From the cell containing the given text, extract its center point as [X, Y] coordinate. 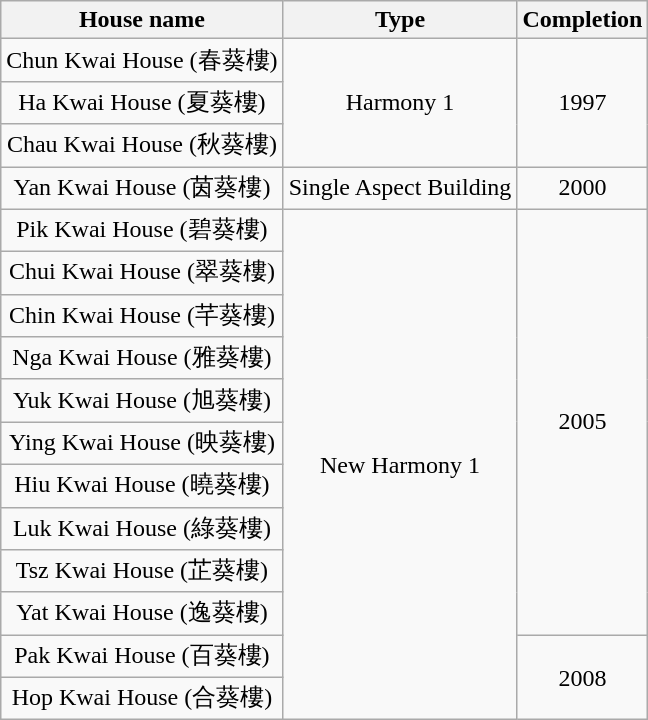
Yat Kwai House (逸葵樓) [142, 614]
Nga Kwai House (雅葵樓) [142, 358]
Yan Kwai House (茵葵樓) [142, 188]
Chun Kwai House (春葵樓) [142, 60]
2000 [582, 188]
Pak Kwai House (百葵樓) [142, 656]
1997 [582, 103]
2008 [582, 678]
Chui Kwai House (翠葵樓) [142, 274]
New Harmony 1 [400, 464]
Tsz Kwai House (芷葵樓) [142, 572]
House name [142, 20]
Type [400, 20]
Harmony 1 [400, 103]
Completion [582, 20]
2005 [582, 422]
Chau Kwai House (秋葵樓) [142, 146]
Chin Kwai House (芊葵樓) [142, 316]
Ha Kwai House (夏葵樓) [142, 102]
Luk Kwai House (綠葵樓) [142, 528]
Ying Kwai House (映葵樓) [142, 444]
Hiu Kwai House (曉葵樓) [142, 486]
Yuk Kwai House (旭葵樓) [142, 400]
Hop Kwai House (合葵樓) [142, 698]
Single Aspect Building [400, 188]
Pik Kwai House (碧葵樓) [142, 230]
